Pinpoint the cell where the given text exists, returning its (x, y) midpoint coordinate. 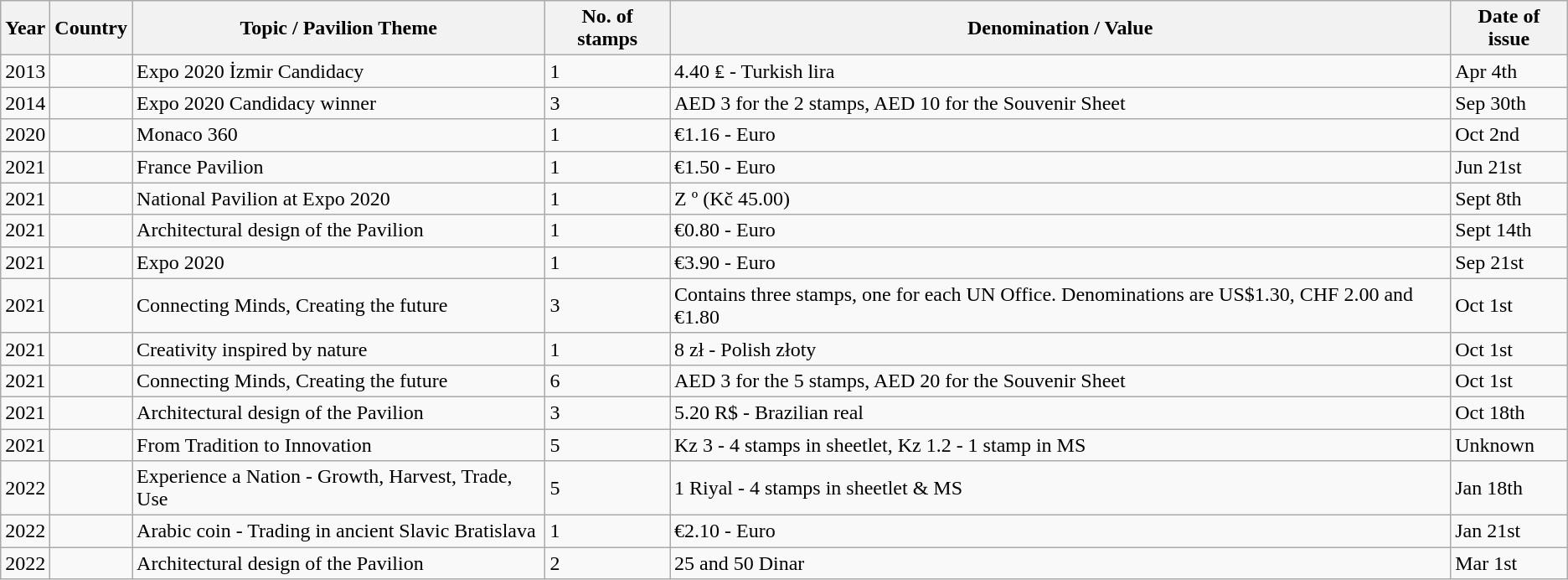
Creativity inspired by nature (338, 349)
Sept 14th (1509, 230)
France Pavilion (338, 167)
Jan 18th (1509, 488)
2 (608, 563)
Expo 2020 (338, 262)
National Pavilion at Expo 2020 (338, 199)
Contains three stamps, one for each UN Office. Denominations are US$1.30, CHF 2.00 and €1.80 (1060, 305)
2020 (25, 135)
€1.50 - Euro (1060, 167)
Jun 21st (1509, 167)
From Tradition to Innovation (338, 445)
Expo 2020 İzmir Candidacy (338, 71)
5.20 R$ - Brazilian real (1060, 412)
Oct 18th (1509, 412)
€3.90 - Euro (1060, 262)
Sep 21st (1509, 262)
1 Riyal - 4 stamps in sheetlet & MS (1060, 488)
Monaco 360 (338, 135)
Country (91, 28)
Z º (Kč 45.00) (1060, 199)
Sept 8th (1509, 199)
Year (25, 28)
AED 3 for the 5 stamps, AED 20 for the Souvenir Sheet (1060, 381)
Kz 3 - 4 stamps in sheetlet, Kz 1.2 - 1 stamp in MS (1060, 445)
Mar 1st (1509, 563)
€1.16 - Euro (1060, 135)
25 and 50 Dinar (1060, 563)
Jan 21st (1509, 531)
Arabic coin - Trading in ancient Slavic Bratislava (338, 531)
2014 (25, 103)
Oct 2nd (1509, 135)
Apr 4th (1509, 71)
Sep 30th (1509, 103)
6 (608, 381)
Expo 2020 Candidacy winner (338, 103)
4.40 ₤ - Turkish lira (1060, 71)
Topic / Pavilion Theme (338, 28)
8 zł - Polish złoty (1060, 349)
AED 3 for the 2 stamps, AED 10 for the Souvenir Sheet (1060, 103)
Unknown (1509, 445)
Experience a Nation - Growth, Harvest, Trade, Use (338, 488)
2013 (25, 71)
Date of issue (1509, 28)
€0.80 - Euro (1060, 230)
Denomination / Value (1060, 28)
€2.10 - Euro (1060, 531)
No. of stamps (608, 28)
